Search for the cell housing the specified text and yield its [X, Y] center coordinate. 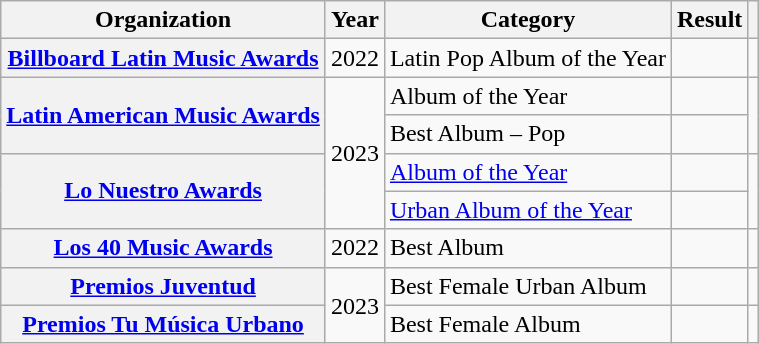
Best Album – Pop [528, 134]
Premios Juventud [164, 286]
Latin Pop Album of the Year [528, 58]
Los 40 Music Awards [164, 248]
Result [709, 20]
Latin American Music Awards [164, 115]
Premios Tu Música Urbano [164, 324]
Best Female Album [528, 324]
Organization [164, 20]
Year [354, 20]
Category [528, 20]
Urban Album of the Year [528, 210]
Best Album [528, 248]
Best Female Urban Album [528, 286]
Lo Nuestro Awards [164, 191]
Billboard Latin Music Awards [164, 58]
